Detect which cell encompasses the target text, then output its (x, y) center coordinate. 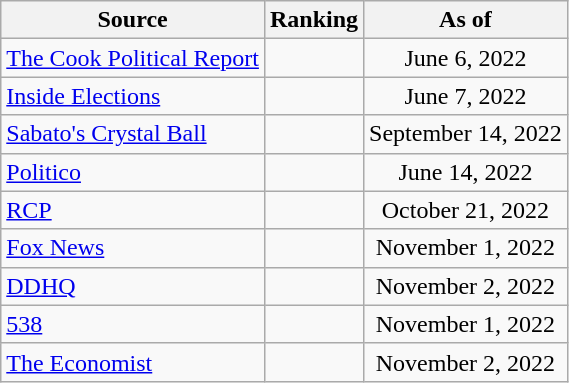
Source (133, 20)
Inside Elections (133, 96)
As of (466, 20)
Ranking (314, 20)
June 14, 2022 (466, 172)
Fox News (133, 248)
October 21, 2022 (466, 210)
The Economist (133, 362)
June 6, 2022 (466, 58)
September 14, 2022 (466, 134)
DDHQ (133, 286)
June 7, 2022 (466, 96)
538 (133, 324)
The Cook Political Report (133, 58)
Sabato's Crystal Ball (133, 134)
RCP (133, 210)
Politico (133, 172)
